Extract the (x, y) coordinate from the center of the cell holding the provided text.  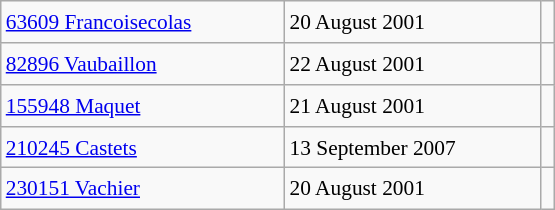
13 September 2007 (412, 147)
21 August 2001 (412, 105)
82896 Vaubaillon (143, 64)
63609 Francoisecolas (143, 22)
155948 Maquet (143, 105)
210245 Castets (143, 147)
22 August 2001 (412, 64)
230151 Vachier (143, 189)
